Locate the cell with the specified text and output its (x, y) center coordinate. 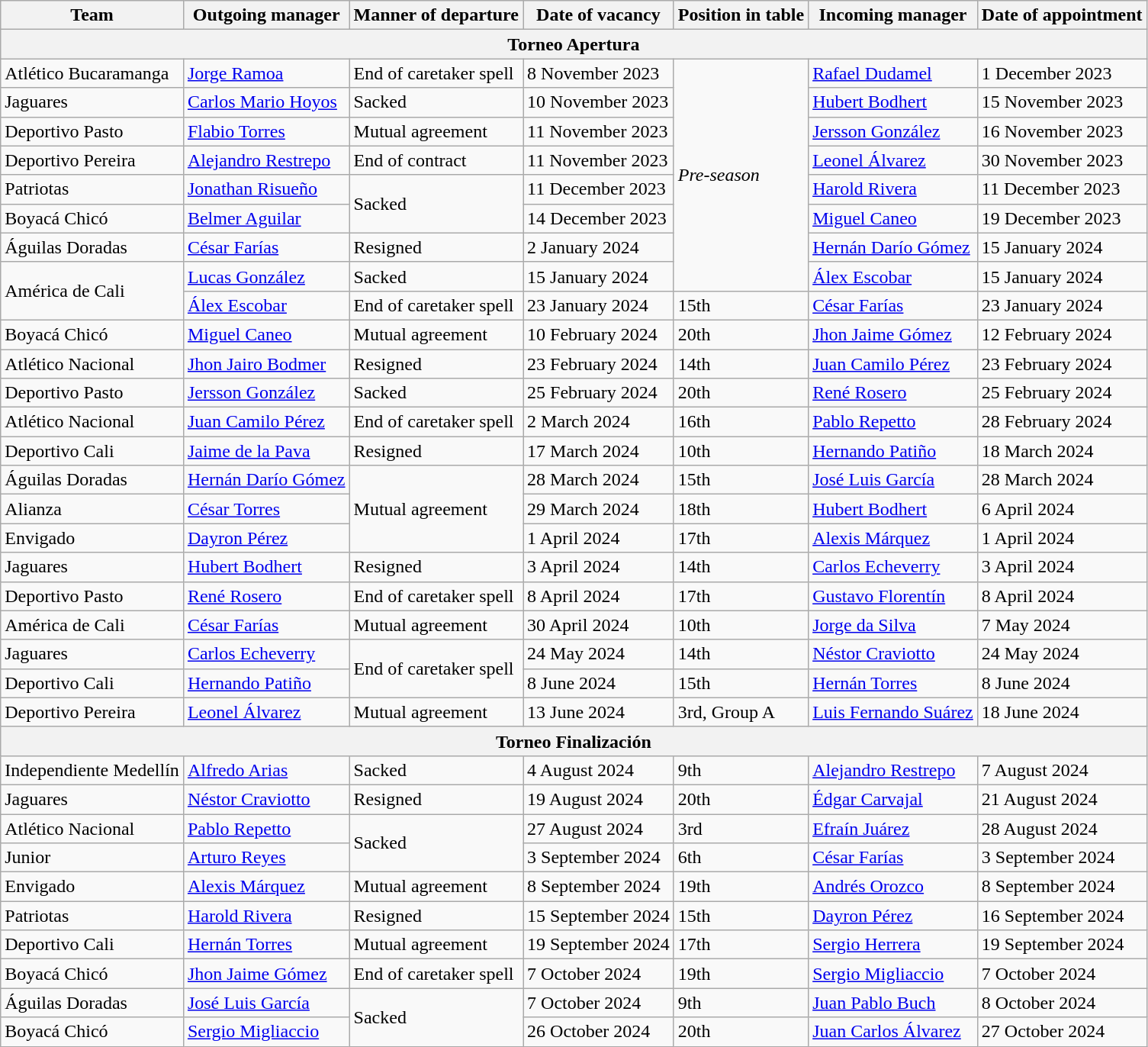
19 December 2023 (1062, 218)
Jorge Ramoa (266, 73)
Sergio Herrera (893, 945)
16 September 2024 (1062, 916)
End of contract (436, 160)
Flabio Torres (266, 131)
15 November 2023 (1062, 102)
César Torres (266, 509)
21 August 2024 (1062, 799)
Incoming manager (893, 15)
Jhon Jairo Bodmer (266, 364)
28 August 2024 (1062, 828)
Luis Fernando Suárez (893, 712)
8 October 2024 (1062, 1003)
6 April 2024 (1062, 509)
Juan Carlos Álvarez (893, 1032)
1 December 2023 (1062, 73)
2 March 2024 (599, 422)
Team (92, 15)
29 March 2024 (599, 509)
Torneo Apertura (574, 44)
15 September 2024 (599, 916)
Pre-season (741, 175)
Independiente Medellín (92, 770)
28 February 2024 (1062, 422)
18th (741, 509)
26 October 2024 (599, 1032)
Atlético Bucaramanga (92, 73)
Junior (92, 858)
2 January 2024 (599, 247)
Arturo Reyes (266, 858)
18 June 2024 (1062, 712)
Outgoing manager (266, 15)
Date of appointment (1062, 15)
Jonathan Risueño (266, 189)
18 March 2024 (1062, 451)
19 August 2024 (599, 799)
14 December 2023 (599, 218)
8 November 2023 (599, 73)
Torneo Finalización (574, 741)
13 June 2024 (599, 712)
7 August 2024 (1062, 770)
27 August 2024 (599, 828)
Position in table (741, 15)
7 May 2024 (1062, 625)
Jorge da Silva (893, 625)
10 November 2023 (599, 102)
10 February 2024 (599, 334)
12 February 2024 (1062, 334)
30 November 2023 (1062, 160)
Date of vacancy (599, 15)
Juan Pablo Buch (893, 1003)
Andrés Orozco (893, 887)
Manner of departure (436, 15)
Efraín Juárez (893, 828)
3rd (741, 828)
16th (741, 422)
3rd, Group A (741, 712)
30 April 2024 (599, 625)
6th (741, 858)
Jaime de la Pava (266, 451)
16 November 2023 (1062, 131)
Alianza (92, 509)
17 March 2024 (599, 451)
Gustavo Florentín (893, 596)
Lucas González (266, 276)
27 October 2024 (1062, 1032)
Carlos Mario Hoyos (266, 102)
Rafael Dudamel (893, 73)
Alfredo Arias (266, 770)
4 August 2024 (599, 770)
Belmer Aguilar (266, 218)
Édgar Carvajal (893, 799)
